Find where the given text appears and provide that cell's center as [x, y] coordinate. 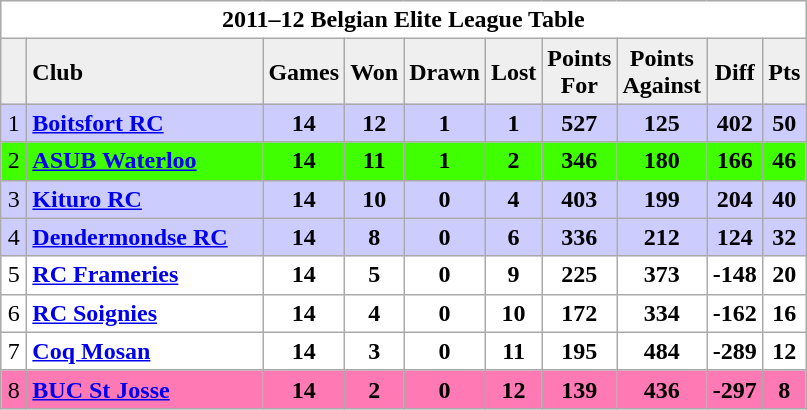
Drawn [445, 72]
46 [784, 161]
199 [662, 199]
RC Soignies [145, 313]
124 [735, 237]
336 [580, 237]
166 [735, 161]
403 [580, 199]
204 [735, 199]
-148 [735, 275]
Games [304, 72]
16 [784, 313]
40 [784, 199]
212 [662, 237]
402 [735, 123]
Diff [735, 72]
-297 [735, 389]
7 [14, 351]
346 [580, 161]
Lost [513, 72]
527 [580, 123]
Boitsfort RC [145, 123]
172 [580, 313]
139 [580, 389]
373 [662, 275]
-162 [735, 313]
ASUB Waterloo [145, 161]
2011–12 Belgian Elite League Table [404, 20]
50 [784, 123]
Club [145, 72]
RC Frameries [145, 275]
180 [662, 161]
195 [580, 351]
Coq Mosan [145, 351]
32 [784, 237]
20 [784, 275]
-289 [735, 351]
436 [662, 389]
Won [374, 72]
Kituro RC [145, 199]
334 [662, 313]
Points For [580, 72]
125 [662, 123]
Dendermondse RC [145, 237]
Pts [784, 72]
Points Against [662, 72]
9 [513, 275]
BUC St Josse [145, 389]
225 [580, 275]
484 [662, 351]
